From the cell containing the given text, extract its center point as (X, Y) coordinate. 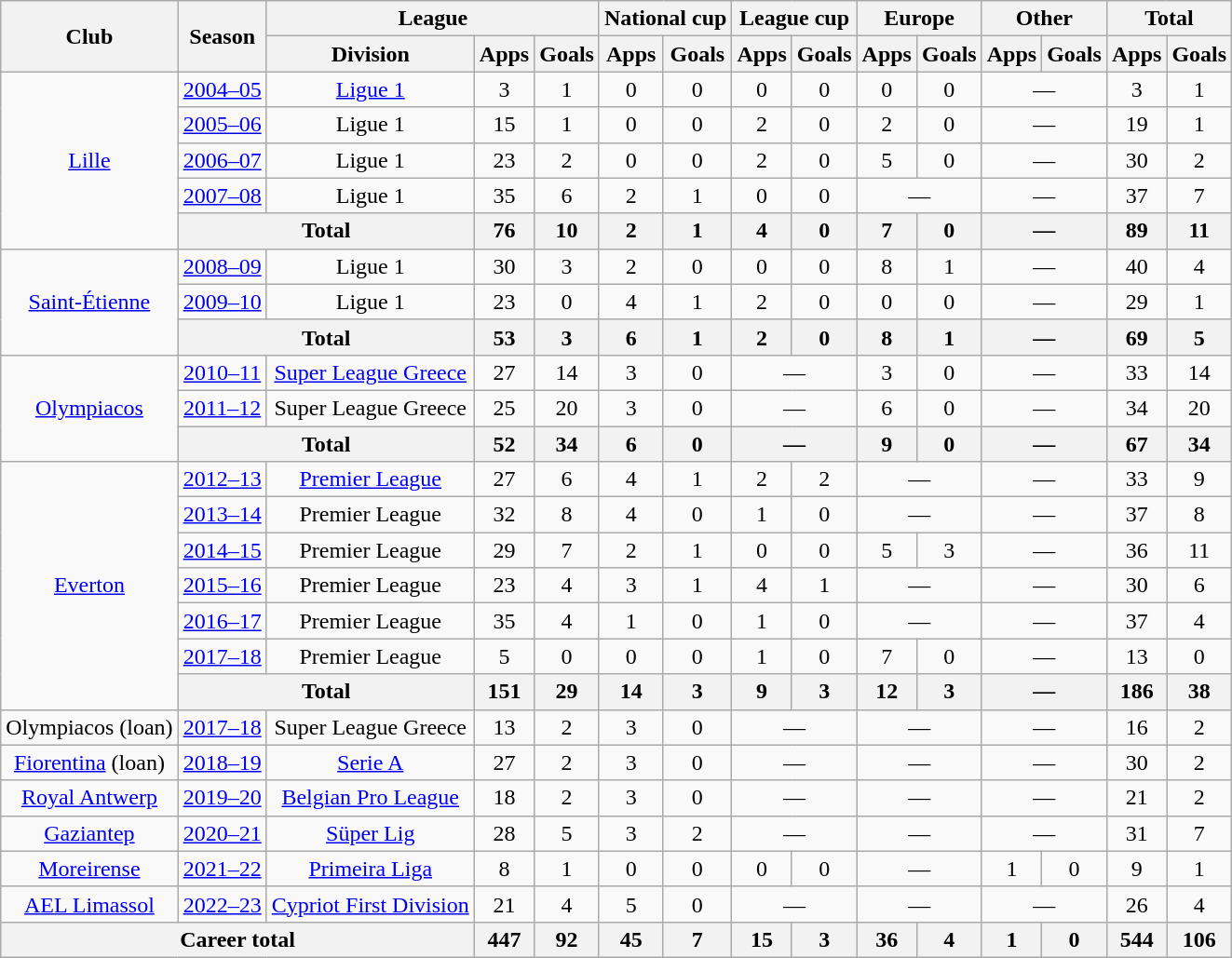
53 (504, 337)
186 (1136, 692)
2005–06 (222, 125)
Lille (89, 160)
92 (567, 939)
Club (89, 36)
AEL Limassol (89, 904)
Other (1044, 19)
Serie A (371, 762)
18 (504, 798)
Division (371, 54)
2009–10 (222, 302)
32 (504, 515)
Royal Antwerp (89, 798)
544 (1136, 939)
2022–23 (222, 904)
89 (1136, 231)
Season (222, 36)
League cup (794, 19)
Cypriot First Division (371, 904)
12 (887, 692)
National cup (665, 19)
151 (504, 692)
League (432, 19)
2014–15 (222, 550)
67 (1136, 444)
Gaziantep (89, 833)
2006–07 (222, 160)
2020–21 (222, 833)
Süper Lig (371, 833)
2015–16 (222, 586)
2010–11 (222, 372)
26 (1136, 904)
Europe (919, 19)
69 (1136, 337)
Everton (89, 586)
2021–22 (222, 869)
2008–09 (222, 266)
2012–13 (222, 479)
2013–14 (222, 515)
38 (1199, 692)
28 (504, 833)
52 (504, 444)
76 (504, 231)
2007–08 (222, 196)
45 (630, 939)
2004–05 (222, 89)
Moreirense (89, 869)
Career total (238, 939)
Primeira Liga (371, 869)
Olympiacos (loan) (89, 727)
Saint-Étienne (89, 302)
2016–17 (222, 621)
2019–20 (222, 798)
19 (1136, 125)
10 (567, 231)
2011–12 (222, 408)
31 (1136, 833)
25 (504, 408)
Fiorentina (loan) (89, 762)
447 (504, 939)
Belgian Pro League (371, 798)
16 (1136, 727)
2018–19 (222, 762)
40 (1136, 266)
Olympiacos (89, 408)
106 (1199, 939)
